Return [X, Y] of the center of cell containing provided text 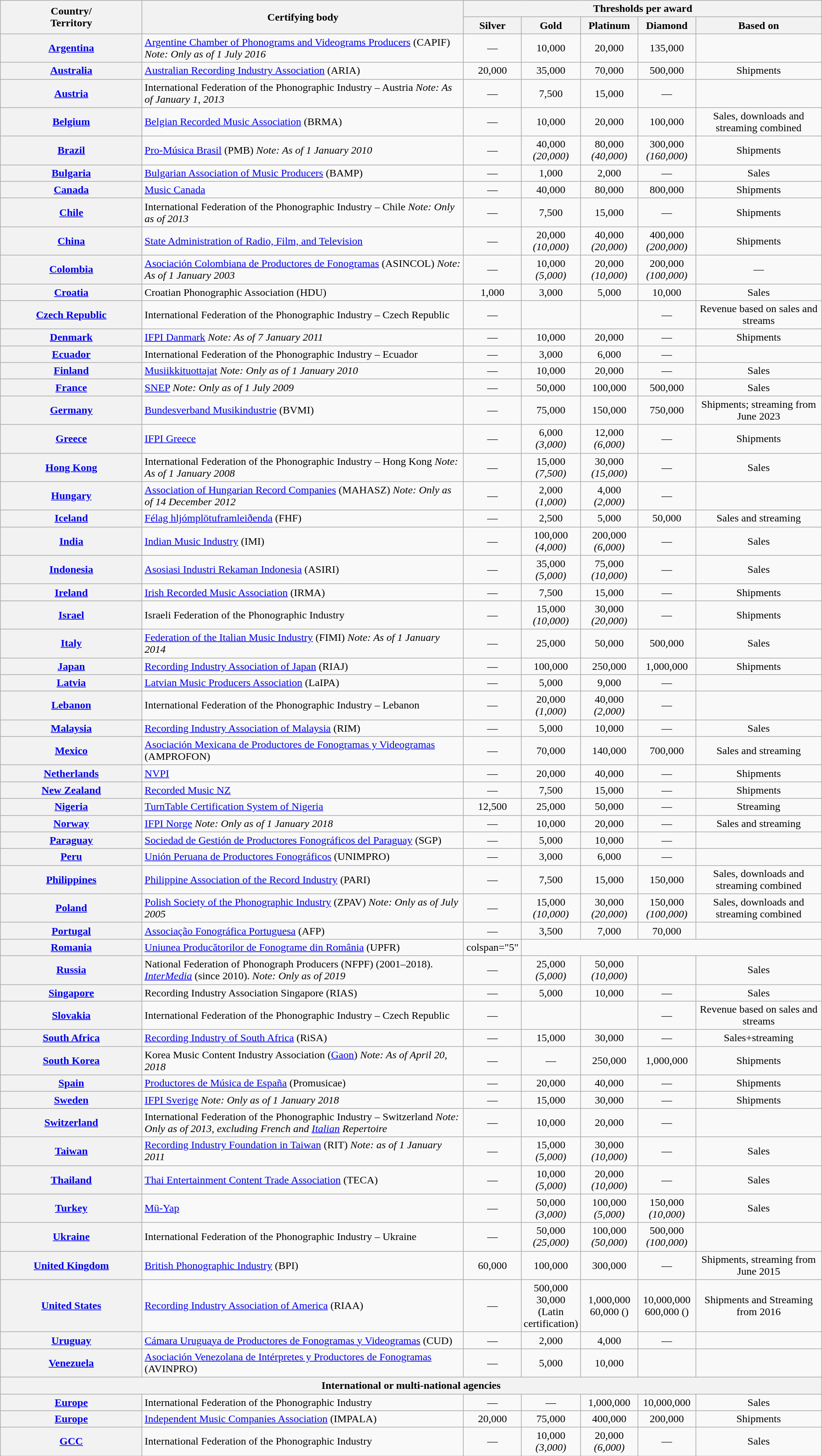
500,000(100,000) [667, 1237]
Lebanon [71, 706]
200,000(100,000) [667, 270]
Recording Industry Association of Malaysia (RIM) [303, 728]
Gold [551, 25]
Based on [759, 25]
Argentina [71, 48]
Music Canada [303, 190]
1,000,00060,000 () [609, 1305]
2,000(1,000) [551, 496]
Finland [71, 371]
Venezuela [71, 1363]
Taiwan [71, 1151]
Ecuador [71, 354]
NVPI [303, 773]
Uruguay [71, 1340]
Hong Kong [71, 467]
International or multi-national agencies [411, 1385]
Sociedad de Gestión de Productores Fonográficos del Paraguay (SGP) [303, 840]
10,000,000600,000 () [667, 1305]
Norway [71, 823]
Croatian Phonographic Association (HDU) [303, 292]
Peru [71, 857]
Nigeria [71, 807]
140,000 [609, 751]
15,000(7,500) [551, 467]
300,000 [609, 1265]
Asociación Venezolana de Intérpretes y Productores de Fonogramas (AVINPRO) [303, 1363]
TurnTable Certification System of Nigeria [303, 807]
Shipments, streaming from June 2015 [759, 1265]
Russia [71, 970]
International Federation of the Phonographic Industry – Chile Note: Only as of 2013 [303, 212]
International Federation of the Phonographic Industry – Ecuador [303, 354]
International Federation of the Phonographic Industry – Austria Note: As of January 1, 2013 [303, 93]
Sales+streaming [759, 1038]
750,000 [667, 410]
Asosiasi Industri Rekaman Indonesia (ASIRI) [303, 570]
Israel [71, 615]
Thailand [71, 1180]
Japan [71, 666]
Germany [71, 410]
Croatia [71, 292]
12,000(6,000) [609, 439]
British Phonographic Industry (BPI) [303, 1265]
Mexico [71, 751]
4,000 [609, 1340]
Argentine Chamber of Phonograms and Videograms Producers (CAPIF) Note: Only as of 1 July 2016 [303, 48]
Federation of the Italian Music Industry (FIMI) Note: As of 1 January 2014 [303, 644]
GCC [71, 1442]
India [71, 541]
IFPI Greece [303, 439]
400,000 [609, 1419]
Silver [493, 25]
Bulgarian Association of Music Producers (BAMP) [303, 173]
Indonesia [71, 570]
Mü-Yap [303, 1208]
Recording Industry Foundation in Taiwan (RIT) Note: as of 1 January 2011 [303, 1151]
Brazil [71, 150]
Switzerland [71, 1123]
75,000(10,000) [609, 570]
United States [71, 1305]
Israeli Federation of the Phonographic Industry [303, 615]
50,000(25,000) [551, 1237]
Belgium [71, 122]
20,000(1,000) [551, 706]
700,000 [667, 751]
Paraguay [71, 840]
Ireland [71, 592]
Thresholds per award [643, 9]
Poland [71, 908]
400,000(200,000) [667, 241]
Shipments and Streaming from 2016 [759, 1305]
Latvian Music Producers Association (LaIPA) [303, 683]
Romania [71, 947]
9,000 [609, 683]
7,000 [609, 931]
Pro-Música Brasil (PMB) Note: As of 1 January 2010 [303, 150]
Singapore [71, 992]
International Federation of the Phonographic Industry – Ukraine [303, 1237]
Recording Industry Association of America (RIAA) [303, 1305]
Bulgaria [71, 173]
Sweden [71, 1100]
International Federation of the Phonographic Industry – Lebanon [303, 706]
300,000(160,000) [667, 150]
Belgian Recorded Music Association (BRMA) [303, 122]
15,000(5,000) [551, 1151]
Félag hljómplötuframleiðenda (FHF) [303, 518]
colspan="5" [493, 947]
Indian Music Industry (IMI) [303, 541]
2,500 [551, 518]
New Zealand [71, 790]
Iceland [71, 518]
100,000(4,000) [551, 541]
25,000(5,000) [551, 970]
International Federation of the Phonographic Industry – Hong Kong Note: As of 1 January 2008 [303, 467]
30,000(15,000) [609, 467]
35,000(5,000) [551, 570]
IFPI Norge Note: Only as of 1 January 2018 [303, 823]
50,000(3,000) [551, 1208]
Slovakia [71, 1016]
Italy [71, 644]
10,000,000 [667, 1402]
200,000 [667, 1419]
200,000(6,000) [609, 541]
Korea Music Content Industry Association (Gaon) Note: As of April 20, 2018 [303, 1061]
80,000 [609, 190]
South Korea [71, 1061]
Recording Industry Association of Japan (RIAJ) [303, 666]
12,500 [493, 807]
Czech Republic [71, 315]
Independent Music Companies Association (IMPALA) [303, 1419]
Associação Fonográfica Portuguesa (AFP) [303, 931]
30,000(10,000) [609, 1151]
Streaming [759, 807]
20,000(6,000) [609, 1442]
Polish Society of the Phonographic Industry (ZPAV) Note: Only as of July 2005 [303, 908]
6,000(3,000) [551, 439]
Association of Hungarian Record Companies (MAHASZ) Note: Only as of 14 December 2012 [303, 496]
Uniunea Producătorilor de Fonograme din România (UPFR) [303, 947]
International Federation of the Phonographic Industry – Switzerland Note: Only as of 2013, excluding French and Italian Repertoire [303, 1123]
Platinum [609, 25]
Recorded Music NZ [303, 790]
Canada [71, 190]
Greece [71, 439]
Irish Recorded Music Association (IRMA) [303, 592]
Hungary [71, 496]
France [71, 388]
Recording Industry of South Africa (RiSA) [303, 1038]
Cámara Uruguaya de Productores de Fonogramas y Videogramas (CUD) [303, 1340]
4,000(2,000) [609, 496]
Bundesverband Musikindustrie (BVMI) [303, 410]
Colombia [71, 270]
Asociación Colombiana de Productores de Fonogramas (ASINCOL) Note: As of 1 January 2003 [303, 270]
Turkey [71, 1208]
Malaysia [71, 728]
100,000(50,000) [609, 1237]
Portugal [71, 931]
Chile [71, 212]
Country/Territory [71, 17]
Philippines [71, 880]
IFPI Danmark Note: As of 7 January 2011 [303, 338]
SNEP Note: Only as of 1 July 2009 [303, 388]
Unión Peruana de Productores Fonográficos (UNIMPRO) [303, 857]
National Federation of Phonograph Producers (NFPF) (2001–2018). InterMedia (since 2010). Note: Only as of 2019 [303, 970]
50,000(10,000) [609, 970]
Spain [71, 1083]
Philippine Association of the Record Industry (PARI) [303, 880]
Musiikkituottajat Note: Only as of 1 January 2010 [303, 371]
500,00030,000 (Latin certification) [551, 1305]
Netherlands [71, 773]
Austria [71, 93]
State Administration of Radio, Film, and Television [303, 241]
China [71, 241]
Shipments; streaming from June 2023 [759, 410]
10,000(3,000) [551, 1442]
150,000(100,000) [667, 908]
800,000 [667, 190]
Diamond [667, 25]
135,000 [667, 48]
Australia [71, 71]
Productores de Música de España (Promusicae) [303, 1083]
150,000(10,000) [667, 1208]
Latvia [71, 683]
IFPI Sverige Note: Only as of 1 January 2018 [303, 1100]
Australian Recording Industry Association (ARIA) [303, 71]
80,000(40,000) [609, 150]
Denmark [71, 338]
Thai Entertainment Content Trade Association (TECA) [303, 1180]
United Kingdom [71, 1265]
Recording Industry Association Singapore (RIAS) [303, 992]
South Africa [71, 1038]
Certifying body [303, 17]
35,000 [551, 71]
Ukraine [71, 1237]
40,000(2,000) [609, 706]
100,000(5,000) [609, 1208]
3,500 [551, 931]
Asociación Mexicana de Productores de Fonogramas y Videogramas (AMPROFON) [303, 751]
60,000 [493, 1265]
